Capture the cell that displays the provided text and extract its (x, y) central coordinate. 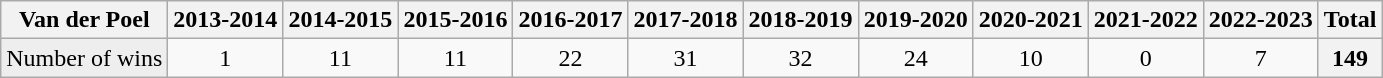
2017-2018 (686, 20)
Total (1350, 20)
1 (226, 58)
2015-2016 (456, 20)
Number of wins (84, 58)
10 (1030, 58)
22 (570, 58)
2014-2015 (340, 20)
2020-2021 (1030, 20)
2016-2017 (570, 20)
0 (1146, 58)
2019-2020 (916, 20)
2021-2022 (1146, 20)
32 (800, 58)
149 (1350, 58)
2013-2014 (226, 20)
Van der Poel (84, 20)
2022-2023 (1260, 20)
7 (1260, 58)
2018-2019 (800, 20)
31 (686, 58)
24 (916, 58)
